Output the (x, y) coordinate of the center of the cell containing the given text.  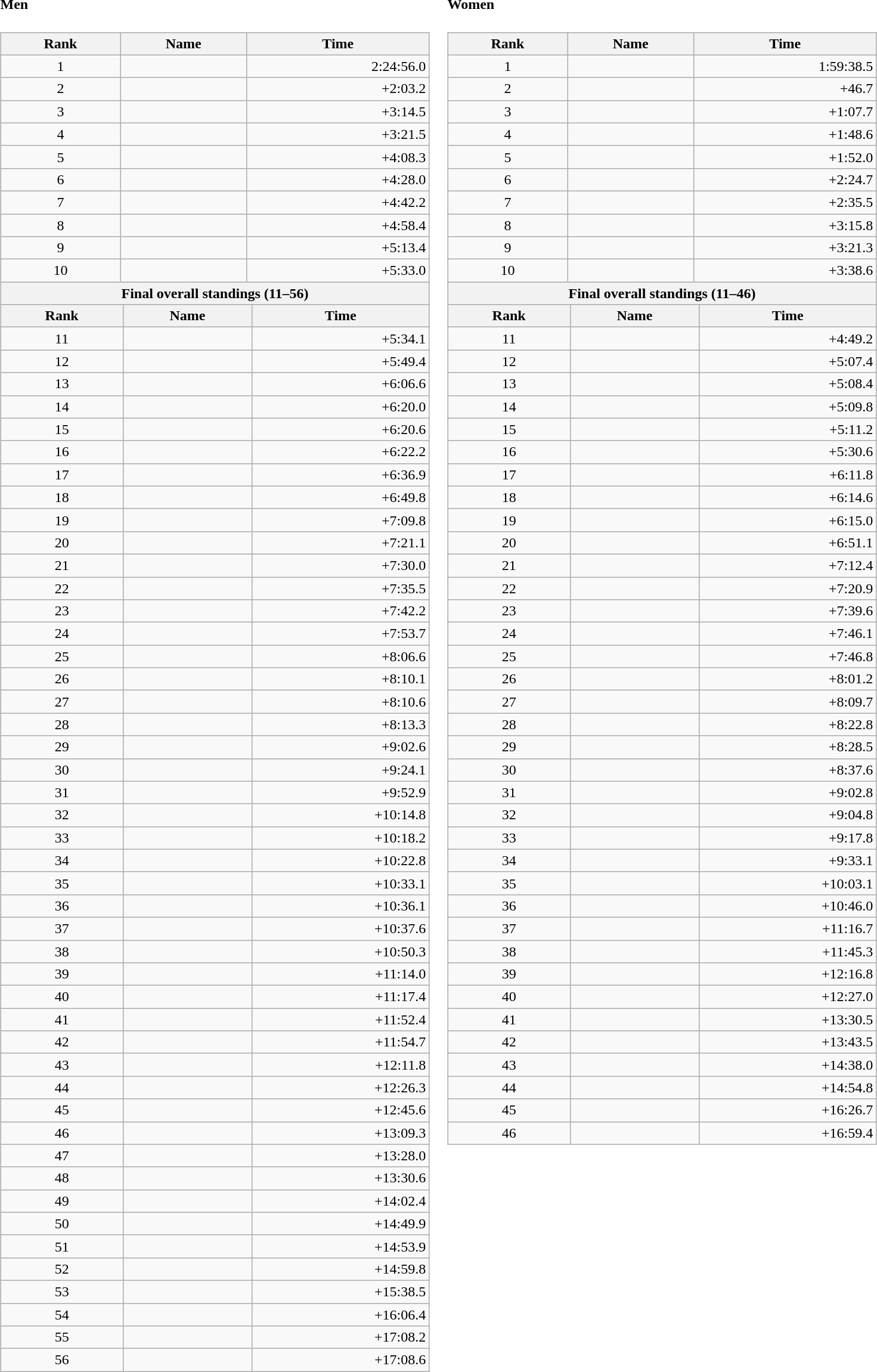
+13:28.0 (341, 1156)
+10:33.1 (341, 883)
+13:09.3 (341, 1133)
+5:09.8 (788, 407)
+6:15.0 (788, 520)
+14:54.8 (788, 1088)
+13:30.6 (341, 1178)
+9:02.8 (788, 792)
+16:59.4 (788, 1133)
+1:07.7 (785, 112)
+10:14.8 (341, 815)
55 (62, 1337)
+7:46.1 (788, 634)
+8:09.7 (788, 702)
+13:30.5 (788, 1020)
+9:52.9 (341, 792)
2:24:56.0 (338, 66)
+12:27.0 (788, 997)
+6:20.0 (341, 407)
+1:52.0 (785, 157)
+13:43.5 (788, 1042)
+5:07.4 (788, 361)
+9:04.8 (788, 815)
+14:59.8 (341, 1269)
+1:48.6 (785, 134)
+6:20.6 (341, 429)
+3:14.5 (338, 112)
+17:08.2 (341, 1337)
+8:28.5 (788, 747)
53 (62, 1292)
+8:10.6 (341, 702)
+6:51.1 (788, 543)
+11:17.4 (341, 997)
Final overall standings (11–46) (662, 293)
+4:58.4 (338, 225)
+2:35.5 (785, 202)
+4:49.2 (788, 339)
49 (62, 1201)
+17:08.6 (341, 1360)
+2:03.2 (338, 89)
+4:08.3 (338, 157)
Final overall standings (11–56) (215, 293)
+10:46.0 (788, 906)
+11:52.4 (341, 1020)
+8:06.6 (341, 656)
+7:09.8 (341, 520)
+14:02.4 (341, 1201)
+8:22.8 (788, 724)
+7:20.9 (788, 589)
+10:18.2 (341, 838)
+9:24.1 (341, 770)
+10:36.1 (341, 906)
+7:42.2 (341, 611)
+3:38.6 (785, 271)
+8:13.3 (341, 724)
56 (62, 1360)
+14:53.9 (341, 1246)
+10:37.6 (341, 928)
+5:33.0 (338, 271)
+8:01.2 (788, 679)
+7:30.0 (341, 565)
54 (62, 1315)
+5:30.6 (788, 452)
50 (62, 1224)
+5:11.2 (788, 429)
+12:11.8 (341, 1065)
+9:17.8 (788, 838)
+8:37.6 (788, 770)
+7:35.5 (341, 589)
+4:42.2 (338, 202)
+7:21.1 (341, 543)
+3:15.8 (785, 225)
+8:10.1 (341, 679)
+9:33.1 (788, 860)
+12:16.8 (788, 974)
+12:45.6 (341, 1110)
+46.7 (785, 89)
+7:46.8 (788, 656)
+16:26.7 (788, 1110)
+6:36.9 (341, 475)
47 (62, 1156)
48 (62, 1178)
51 (62, 1246)
+6:49.8 (341, 497)
+5:13.4 (338, 248)
+6:22.2 (341, 452)
+15:38.5 (341, 1292)
+9:02.6 (341, 747)
+6:11.8 (788, 475)
+5:08.4 (788, 384)
+5:49.4 (341, 361)
+16:06.4 (341, 1315)
52 (62, 1269)
+7:12.4 (788, 565)
+2:24.7 (785, 179)
1:59:38.5 (785, 66)
+6:06.6 (341, 384)
+6:14.6 (788, 497)
+14:38.0 (788, 1065)
+3:21.5 (338, 134)
+11:16.7 (788, 928)
+5:34.1 (341, 339)
+12:26.3 (341, 1088)
+11:54.7 (341, 1042)
+11:45.3 (788, 952)
+10:22.8 (341, 860)
+11:14.0 (341, 974)
+4:28.0 (338, 179)
+7:39.6 (788, 611)
+14:49.9 (341, 1224)
+3:21.3 (785, 248)
+7:53.7 (341, 634)
+10:03.1 (788, 883)
+10:50.3 (341, 952)
